From the cell containing the given text, extract its center point as [X, Y] coordinate. 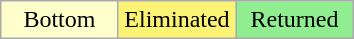
Returned [295, 20]
Eliminated [177, 20]
Bottom [60, 20]
